Provide the [X, Y] coordinate of the cell's center where the given text is located.  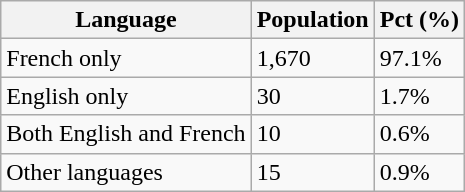
0.9% [419, 172]
Language [126, 20]
1,670 [312, 58]
English only [126, 96]
30 [312, 96]
Other languages [126, 172]
1.7% [419, 96]
Both English and French [126, 134]
15 [312, 172]
Population [312, 20]
97.1% [419, 58]
10 [312, 134]
0.6% [419, 134]
Pct (%) [419, 20]
French only [126, 58]
